Determine the [X, Y] coordinate at the center of the cell enclosing the given text.  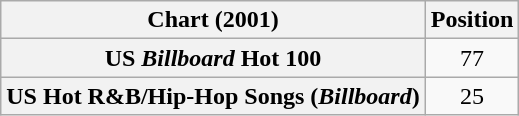
US Hot R&B/Hip-Hop Songs (Billboard) [213, 96]
Position [472, 20]
US Billboard Hot 100 [213, 58]
77 [472, 58]
Chart (2001) [213, 20]
25 [472, 96]
